Return the (x, y) coordinate for the center point of the cell that contains the specified text.  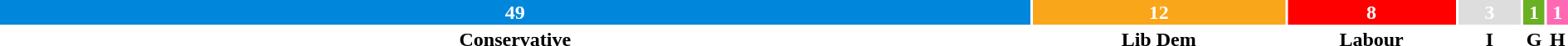
49 (515, 12)
12 (1159, 12)
3 (1489, 12)
8 (1372, 12)
